Search for the cell housing the specified text and yield its [X, Y] center coordinate. 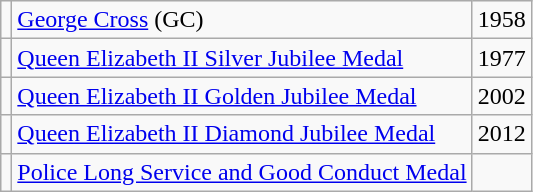
2002 [502, 96]
George Cross (GC) [242, 20]
Police Long Service and Good Conduct Medal [242, 172]
1977 [502, 58]
2012 [502, 134]
Queen Elizabeth II Golden Jubilee Medal [242, 96]
Queen Elizabeth II Diamond Jubilee Medal [242, 134]
1958 [502, 20]
Queen Elizabeth II Silver Jubilee Medal [242, 58]
